Output the (x, y) coordinate of the center of the cell containing the given text.  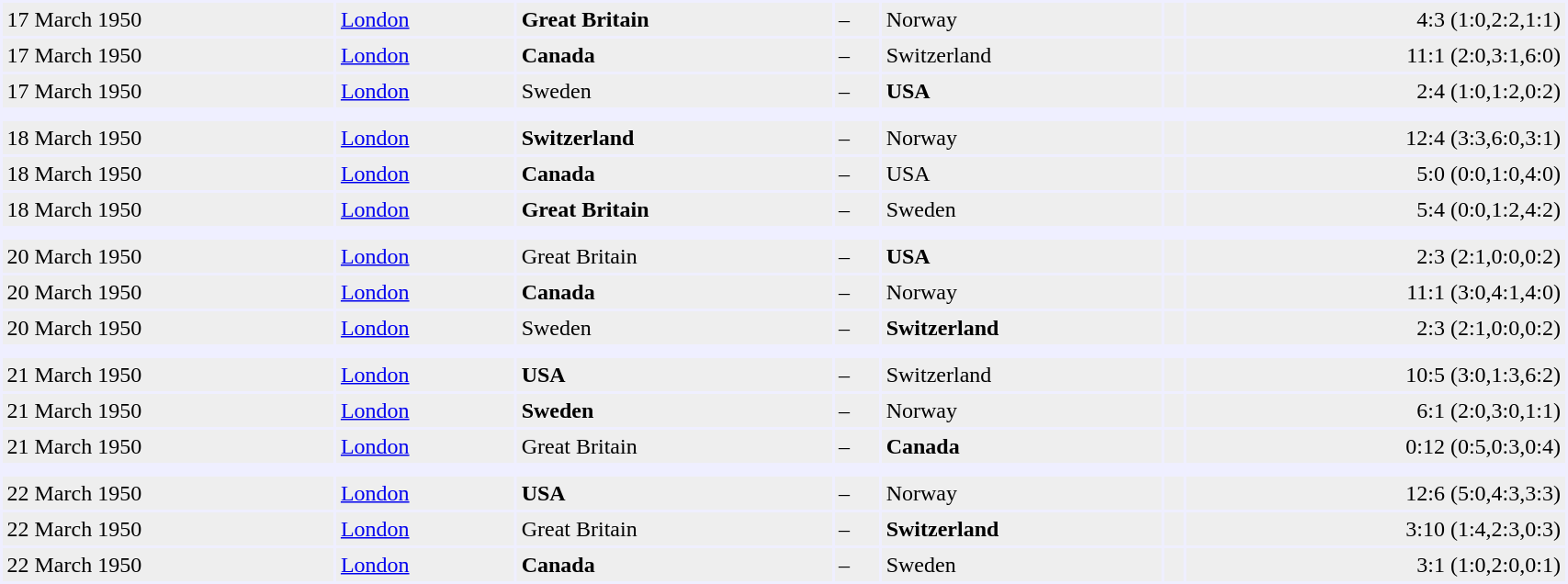
0:12 (0:5,0:3,0:4) (1376, 446)
12:4 (3:3,6:0,3:1) (1376, 138)
4:3 (1:0,2:2,1:1) (1376, 19)
5:0 (0:0,1:0,4:0) (1376, 174)
2:4 (1:0,1:2,0:2) (1376, 91)
10:5 (3:0,1:3,6:2) (1376, 375)
12:6 (5:0,4:3,3:3) (1376, 493)
3:10 (1:4,2:3,0:3) (1376, 529)
3:1 (1:0,2:0,0:1) (1376, 565)
5:4 (0:0,1:2,4:2) (1376, 209)
11:1 (2:0,3:1,6:0) (1376, 55)
6:1 (2:0,3:0,1:1) (1376, 410)
11:1 (3:0,4:1,4:0) (1376, 292)
